Detect which cell encompasses the target text, then output its (x, y) center coordinate. 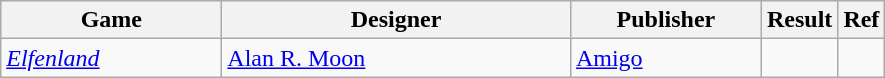
Elfenland (112, 58)
Game (112, 20)
Publisher (666, 20)
Ref (862, 20)
Amigo (666, 58)
Designer (396, 20)
Result (799, 20)
Alan R. Moon (396, 58)
